Scan for the cell matching the given text and deliver its (X, Y) coordinate at center. 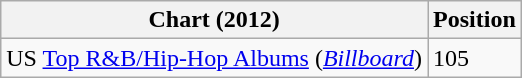
US Top R&B/Hip-Hop Albums (Billboard) (214, 58)
Position (475, 20)
Chart (2012) (214, 20)
105 (475, 58)
